Provide the [X, Y] coordinate of the cell's center where the given text is located.  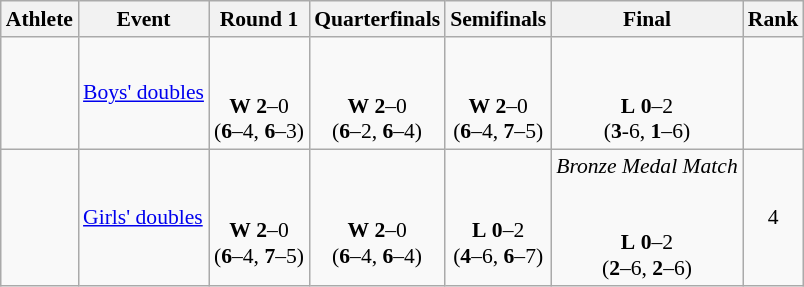
Semifinals [498, 19]
Round 1 [259, 19]
Boys' doubles [144, 93]
Rank [774, 19]
4 [774, 218]
Athlete [40, 19]
W 2–0 (6–2, 6–4) [377, 93]
W 2–0 (6–4, 6–3) [259, 93]
L 0–2 (4–6, 6–7) [498, 218]
Girls' doubles [144, 218]
Final [647, 19]
Quarterfinals [377, 19]
W 2–0 (6–4, 6–4) [377, 218]
Event [144, 19]
L 0–2 (3-6, 1–6) [647, 93]
Bronze Medal MatchL 0–2 (2–6, 2–6) [647, 218]
